Output the [x, y] coordinate of the center of the cell containing the given text.  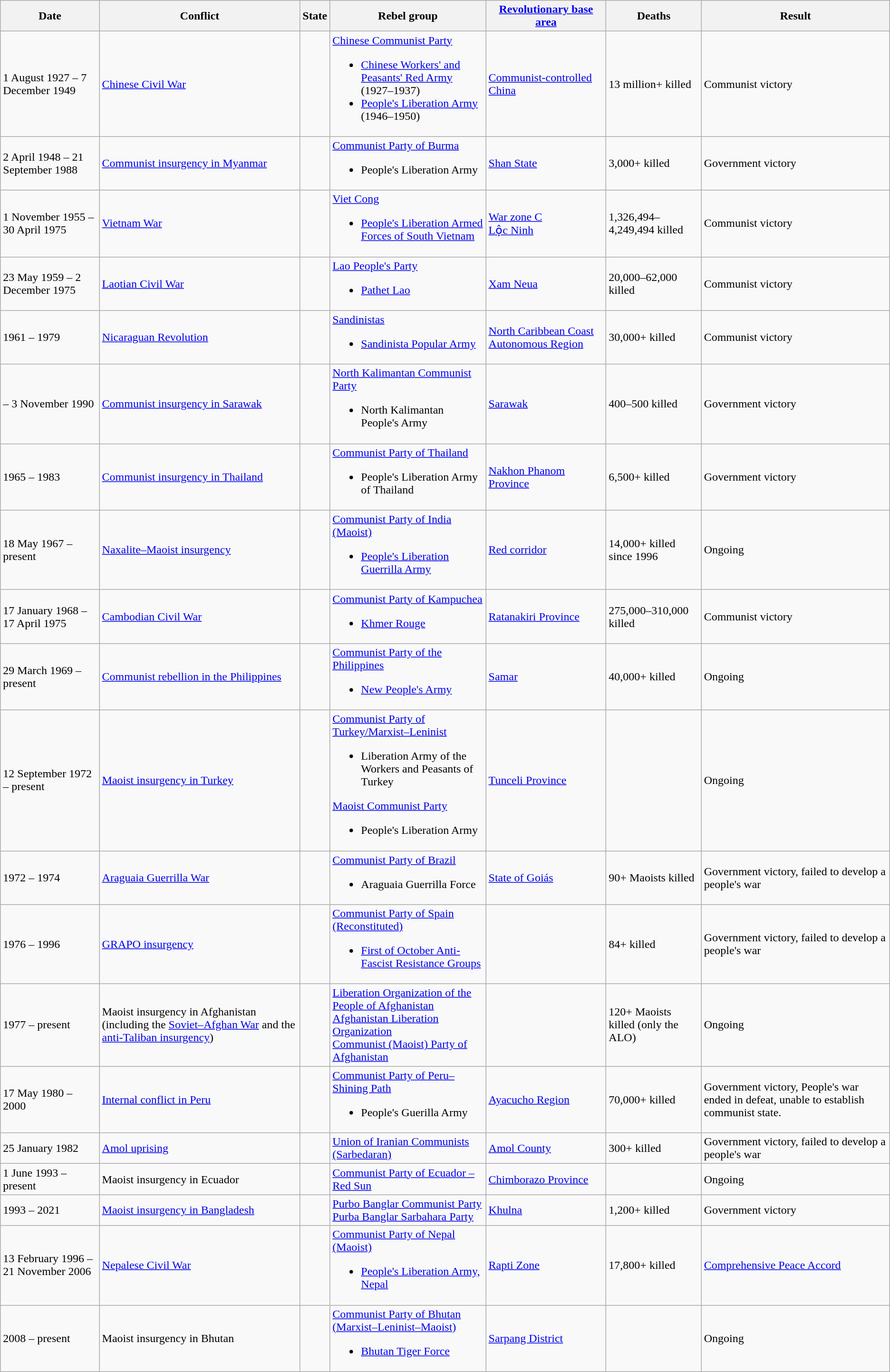
Communist rebellion in the Philippines [200, 676]
1,200+ killed [654, 1210]
Maoist insurgency in Bangladesh [200, 1210]
Ratanakiri Province [546, 616]
Communist Party of Peru–Shining PathPeople's Guerilla Army [408, 1100]
Maoist insurgency in Bhutan [200, 1338]
Ayacucho Region [546, 1100]
Araguaia Guerrilla War [200, 878]
– 3 November 1990 [50, 404]
Shan State [546, 164]
Communist Party of Nepal (Maoist)People's Liberation Army, Nepal [408, 1266]
1993 – 2021 [50, 1210]
SandinistasSandinista Popular Army [408, 338]
Rebel group [408, 16]
North Kalimantan Communist PartyNorth Kalimantan People's Army [408, 404]
Date [50, 16]
Liberation Organization of the People of AfghanistanAfghanistan Liberation OrganizationCommunist (Maoist) Party of Afghanistan [408, 1025]
Chinese Civil War [200, 84]
Maoist insurgency in Turkey [200, 780]
War zone C Lộc Ninh [546, 223]
Laotian Civil War [200, 283]
3,000+ killed [654, 164]
1961 – 1979 [50, 338]
Communist Party of ThailandPeople's Liberation Army of Thailand [408, 477]
Maoist insurgency in Ecuador [200, 1179]
Sarawak [546, 404]
Communist Party of KampucheaKhmer Rouge [408, 616]
17 May 1980 – 2000 [50, 1100]
40,000+ killed [654, 676]
Red corridor [546, 550]
Communist-controlled China [546, 84]
Purbo Banglar Communist PartyPurba Banglar Sarbahara Party [408, 1210]
84+ killed [654, 944]
Chinese Communist PartyChinese Workers' and Peasants' Red Army (1927–1937)People's Liberation Army (1946–1950) [408, 84]
Samar [546, 676]
Tunceli Province [546, 780]
18 May 1967 – present [50, 550]
Comprehensive Peace Accord [795, 1266]
400–500 killed [654, 404]
Communist Party of Turkey/Marxist–LeninistLiberation Army of the Workers and Peasants of TurkeyMaoist Communist PartyPeople's Liberation Army [408, 780]
2 April 1948 – 21 September 1988 [50, 164]
State [315, 16]
30,000+ killed [654, 338]
Naxalite–Maoist insurgency [200, 550]
Vietnam War [200, 223]
Maoist insurgency in Afghanistan (including the Soviet–Afghan War and the anti-Taliban insurgency) [200, 1025]
Communist Party of BrazilAraguaia Guerrilla Force [408, 878]
Communist insurgency in Sarawak [200, 404]
State of Goiás [546, 878]
17 January 1968 – 17 April 1975 [50, 616]
1 August 1927 – 7 December 1949 [50, 84]
North Caribbean Coast Autonomous Region [546, 338]
1965 – 1983 [50, 477]
Union of Iranian Communists (Sarbedaran) [408, 1149]
Lao People's PartyPathet Lao [408, 283]
Communist insurgency in Thailand [200, 477]
Nakhon Phanom Province [546, 477]
20,000–62,000 killed [654, 283]
13 million+ killed [654, 84]
Nicaraguan Revolution [200, 338]
Amol uprising [200, 1149]
Communist Party of India (Maoist)People's Liberation Guerrilla Army [408, 550]
25 January 1982 [50, 1149]
GRAPO insurgency [200, 944]
Deaths [654, 16]
1972 – 1974 [50, 878]
Khulna [546, 1210]
Chimborazo Province [546, 1179]
Result [795, 16]
1976 – 1996 [50, 944]
Communist Party of Ecuador – Red Sun [408, 1179]
Conflict [200, 16]
14,000+ killed since 1996 [654, 550]
1977 – present [50, 1025]
Communist insurgency in Myanmar [200, 164]
2008 – present [50, 1338]
12 September 1972 – present [50, 780]
29 March 1969 – present [50, 676]
Internal conflict in Peru [200, 1100]
Rapti Zone [546, 1266]
13 February 1996 – 21 November 2006 [50, 1266]
300+ killed [654, 1149]
120+ Maoists killed (only the ALO) [654, 1025]
Amol County [546, 1149]
70,000+ killed [654, 1100]
275,000–310,000 killed [654, 616]
Nepalese Civil War [200, 1266]
Government victory, People's war ended in defeat, unable to establish communist state. [795, 1100]
Revolutionary base area [546, 16]
Sarpang District [546, 1338]
Cambodian Civil War [200, 616]
Communist Party of BurmaPeople's Liberation Army [408, 164]
Viet CongPeople's Liberation Armed Forces of South Vietnam [408, 223]
6,500+ killed [654, 477]
Communist Party of the PhilippinesNew People's Army [408, 676]
23 May 1959 – 2 December 1975 [50, 283]
1 November 1955 – 30 April 1975 [50, 223]
17,800+ killed [654, 1266]
1,326,494–4,249,494 killed [654, 223]
1 June 1993 – present [50, 1179]
Xam Neua [546, 283]
90+ Maoists killed [654, 878]
Communist Party of Spain (Reconstituted)First of October Anti-Fascist Resistance Groups [408, 944]
Communist Party of Bhutan (Marxist–Leninist–Maoist)Bhutan Tiger Force [408, 1338]
